Search for the cell housing the specified text and yield its [x, y] center coordinate. 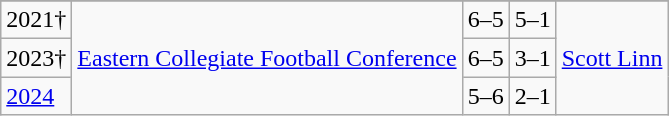
5–6 [486, 96]
5–1 [532, 20]
Eastern Collegiate Football Conference [267, 58]
2023† [36, 58]
2024 [36, 96]
3–1 [532, 58]
2021† [36, 20]
2–1 [532, 96]
Scott Linn [612, 58]
